Return the (x, y) coordinate for the center point of the cell that contains the specified text.  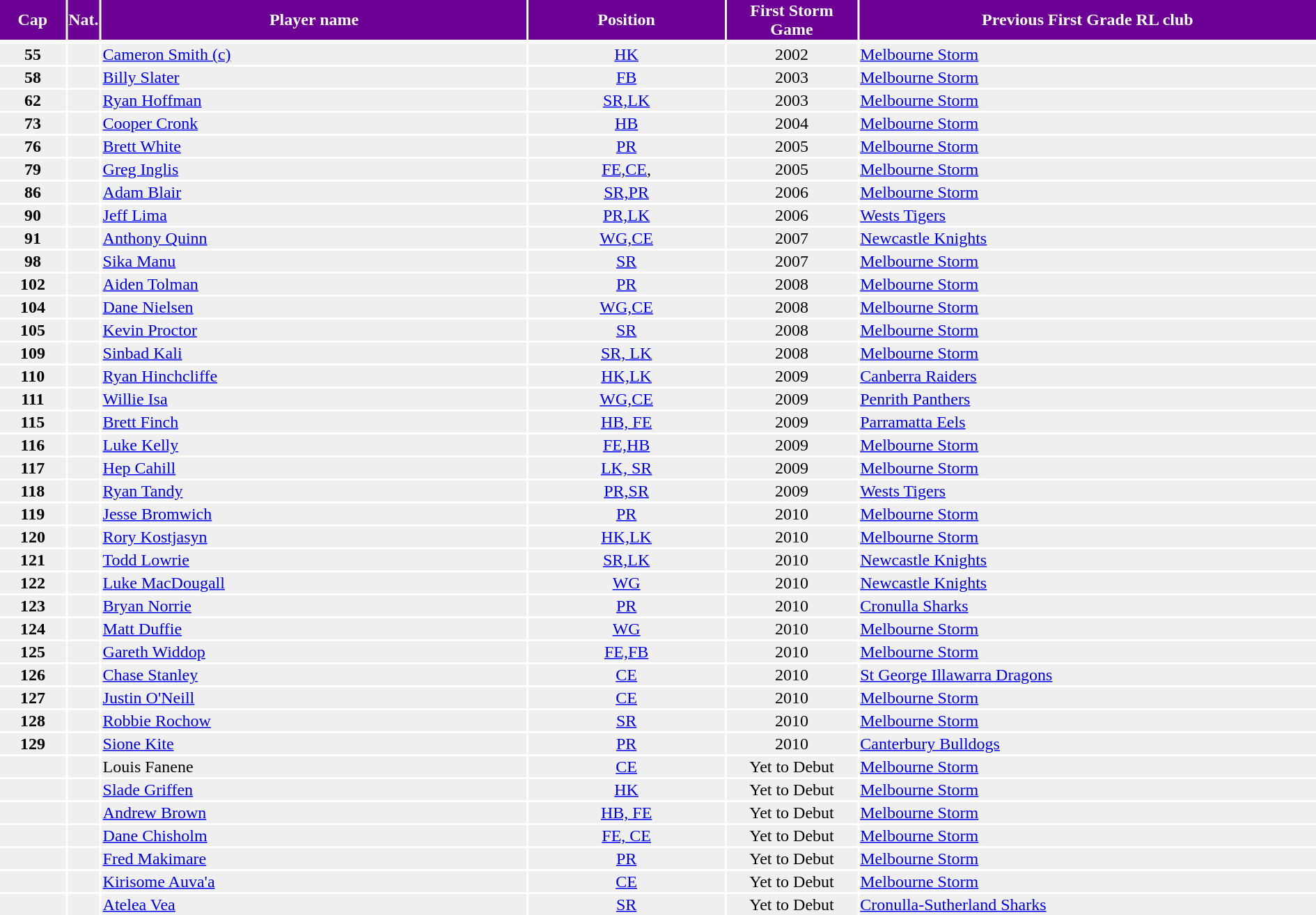
109 (33, 353)
Cronulla Sharks (1088, 606)
Chase Stanley (314, 675)
120 (33, 537)
Cameron Smith (c) (314, 54)
128 (33, 721)
119 (33, 514)
Sione Kite (314, 744)
Position (627, 19)
79 (33, 169)
Ryan Hoffman (314, 100)
Brett White (314, 146)
76 (33, 146)
HB (627, 123)
62 (33, 100)
Slade Griffen (314, 790)
Fred Makimare (314, 859)
Louis Fanene (314, 767)
Dane Chisholm (314, 836)
Greg Inglis (314, 169)
2004 (792, 123)
Sika Manu (314, 261)
Cronulla-Sutherland Sharks (1088, 905)
Dane Nielsen (314, 307)
Jesse Bromwich (314, 514)
Previous First Grade RL club (1088, 19)
Parramatta Eels (1088, 422)
Player name (314, 19)
Luke MacDougall (314, 583)
Anthony Quinn (314, 238)
SR,PR (627, 192)
Brett Finch (314, 422)
Nat. (84, 19)
121 (33, 560)
86 (33, 192)
Adam Blair (314, 192)
125 (33, 652)
Ryan Tandy (314, 491)
55 (33, 54)
First Storm Game (792, 19)
91 (33, 238)
FE, CE (627, 836)
St George Illawarra Dragons (1088, 675)
FE,HB (627, 445)
73 (33, 123)
118 (33, 491)
FB (627, 77)
Robbie Rochow (314, 721)
Gareth Widdop (314, 652)
SR, LK (627, 353)
129 (33, 744)
122 (33, 583)
PR,LK (627, 215)
Todd Lowrie (314, 560)
123 (33, 606)
111 (33, 399)
127 (33, 698)
124 (33, 629)
Cooper Cronk (314, 123)
Justin O'Neill (314, 698)
90 (33, 215)
Cap (33, 19)
PR,SR (627, 491)
Atelea Vea (314, 905)
Sinbad Kali (314, 353)
Rory Kostjasyn (314, 537)
Ryan Hinchcliffe (314, 376)
98 (33, 261)
Matt Duffie (314, 629)
Bryan Norrie (314, 606)
2002 (792, 54)
105 (33, 330)
Billy Slater (314, 77)
FE,CE, (627, 169)
Kevin Proctor (314, 330)
110 (33, 376)
Penrith Panthers (1088, 399)
Canterbury Bulldogs (1088, 744)
117 (33, 468)
Aiden Tolman (314, 284)
Canberra Raiders (1088, 376)
116 (33, 445)
126 (33, 675)
115 (33, 422)
102 (33, 284)
Andrew Brown (314, 813)
Hep Cahill (314, 468)
Kirisome Auva'a (314, 882)
Luke Kelly (314, 445)
58 (33, 77)
104 (33, 307)
LK, SR (627, 468)
Jeff Lima (314, 215)
FE,FB (627, 652)
Willie Isa (314, 399)
